Locate the cell with the specified text and output its [X, Y] center coordinate. 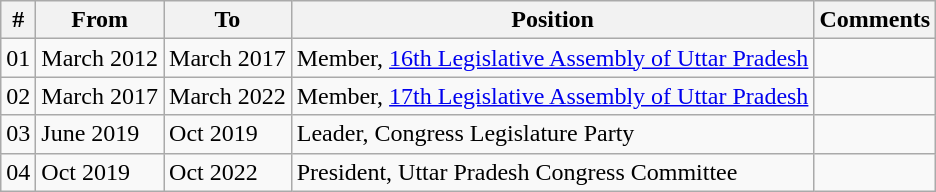
03 [18, 134]
Member, 16th Legislative Assembly of Uttar Pradesh [552, 58]
Leader, Congress Legislature Party [552, 134]
March 2012 [100, 58]
President, Uttar Pradesh Congress Committee [552, 172]
Member, 17th Legislative Assembly of Uttar Pradesh [552, 96]
Comments [875, 20]
Position [552, 20]
02 [18, 96]
Oct 2022 [228, 172]
From [100, 20]
04 [18, 172]
To [228, 20]
March 2022 [228, 96]
01 [18, 58]
June 2019 [100, 134]
# [18, 20]
